Output the [X, Y] coordinate of the center of the cell containing the given text.  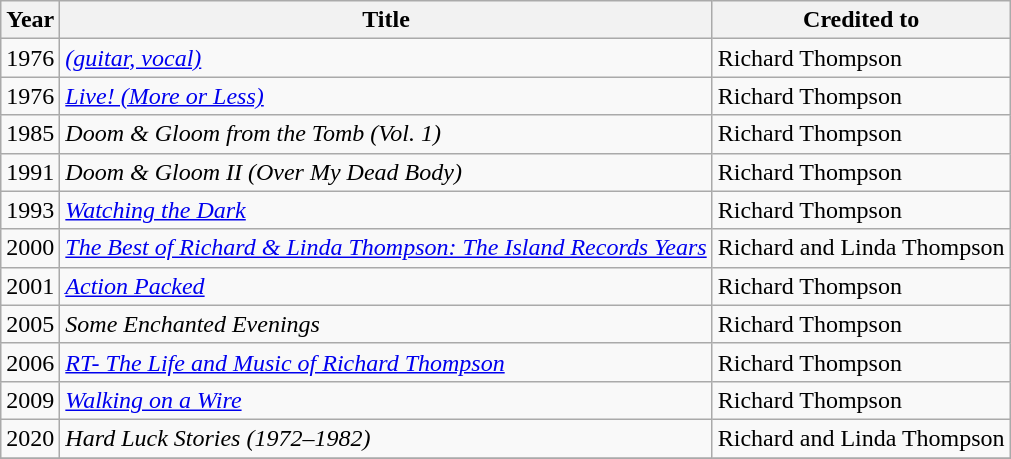
Year [30, 20]
Action Packed [386, 286]
1993 [30, 210]
(guitar, vocal) [386, 58]
2006 [30, 362]
Credited to [861, 20]
Doom & Gloom II (Over My Dead Body) [386, 172]
2020 [30, 438]
Walking on a Wire [386, 400]
Hard Luck Stories (1972–1982) [386, 438]
2005 [30, 324]
Some Enchanted Evenings [386, 324]
1991 [30, 172]
2000 [30, 248]
Watching the Dark [386, 210]
RT- The Life and Music of Richard Thompson [386, 362]
Live! (More or Less) [386, 96]
The Best of Richard & Linda Thompson: The Island Records Years [386, 248]
Title [386, 20]
Doom & Gloom from the Tomb (Vol. 1) [386, 134]
2001 [30, 286]
2009 [30, 400]
1985 [30, 134]
